Determine the (X, Y) coordinate at the center of the cell enclosing the given text.  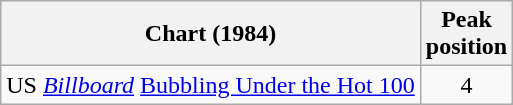
US Billboard Bubbling Under the Hot 100 (211, 85)
4 (466, 85)
Peakposition (466, 34)
Chart (1984) (211, 34)
